Scan for the cell matching the given text and deliver its (X, Y) coordinate at center. 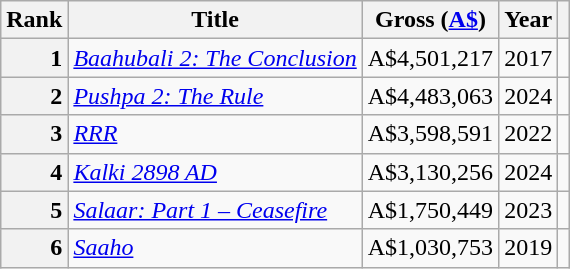
3 (34, 134)
2022 (528, 134)
Saaho (215, 248)
Kalki 2898 AD (215, 172)
5 (34, 210)
Pushpa 2: The Rule (215, 96)
A$3,598,591 (430, 134)
6 (34, 248)
RRR (215, 134)
1 (34, 58)
A$4,501,217 (430, 58)
A$1,750,449 (430, 210)
A$1,030,753 (430, 248)
A$3,130,256 (430, 172)
2023 (528, 210)
2 (34, 96)
Title (215, 20)
A$4,483,063 (430, 96)
2019 (528, 248)
Salaar: Part 1 – Ceasefire (215, 210)
2017 (528, 58)
4 (34, 172)
Year (528, 20)
Gross (A$) (430, 20)
Rank (34, 20)
Baahubali 2: The Conclusion (215, 58)
